Determine the [x, y] coordinate at the center of the cell enclosing the given text.  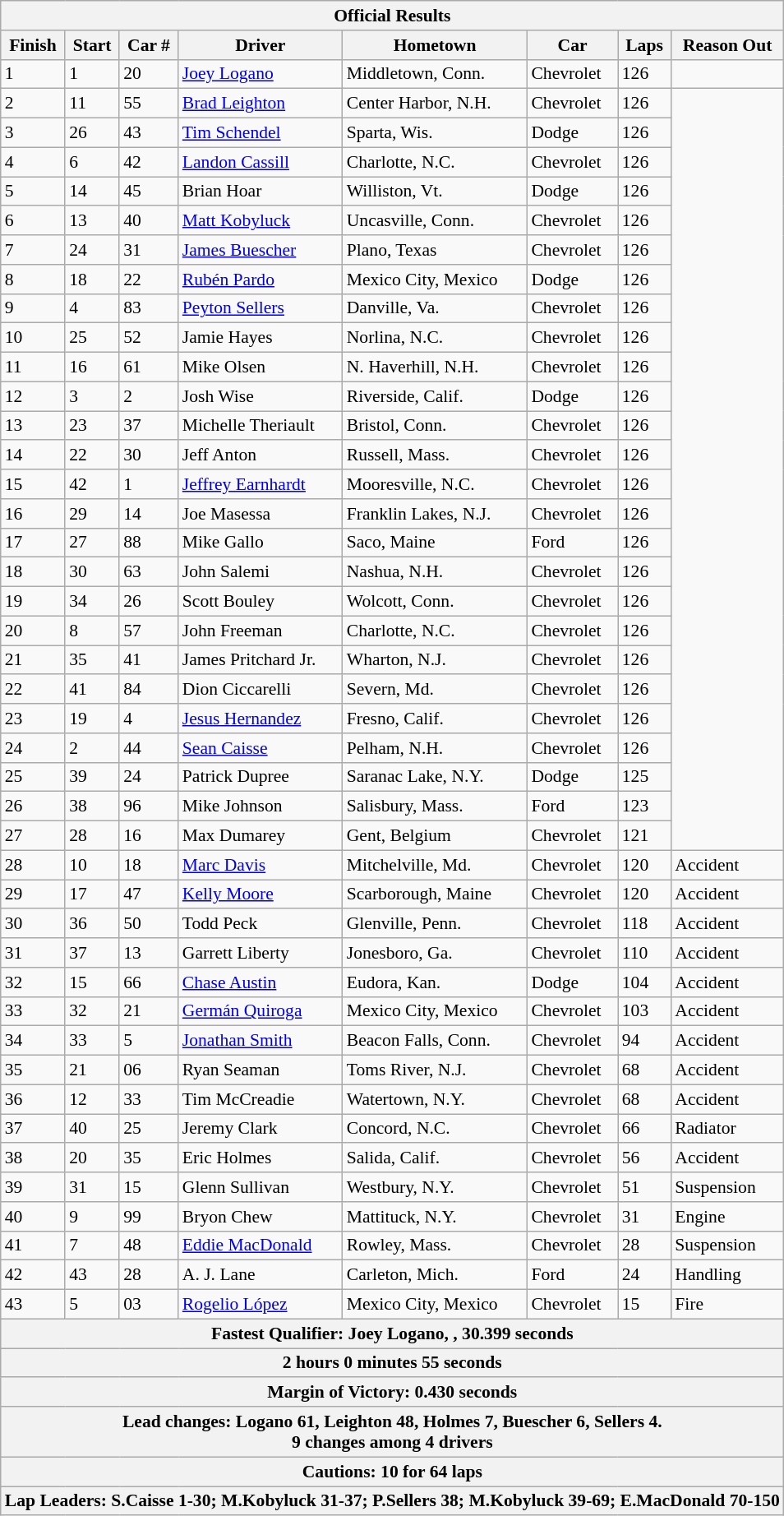
Landon Cassill [261, 162]
Joe Masessa [261, 514]
Kelly Moore [261, 894]
Mike Olsen [261, 367]
Driver [261, 45]
51 [644, 1187]
Fresno, Calif. [436, 719]
Mitchelville, Md. [436, 865]
84 [149, 690]
Norlina, N.C. [436, 338]
110 [644, 953]
Franklin Lakes, N.J. [436, 514]
121 [644, 836]
Bryon Chew [261, 1217]
Start [92, 45]
Rubén Pardo [261, 280]
Mike Johnson [261, 807]
104 [644, 982]
88 [149, 543]
Danville, Va. [436, 308]
Radiator [727, 1129]
83 [149, 308]
James Buescher [261, 250]
2 hours 0 minutes 55 seconds [393, 1363]
48 [149, 1246]
Brian Hoar [261, 192]
John Freeman [261, 631]
Saranac Lake, N.Y. [436, 777]
Todd Peck [261, 924]
99 [149, 1217]
Michelle Theriault [261, 426]
Tim Schendel [261, 133]
Wharton, N.J. [436, 660]
Jeff Anton [261, 455]
Plano, Texas [436, 250]
Jamie Hayes [261, 338]
Rowley, Mass. [436, 1246]
Official Results [393, 16]
63 [149, 572]
52 [149, 338]
96 [149, 807]
57 [149, 631]
Watertown, N.Y. [436, 1099]
45 [149, 192]
Ryan Seaman [261, 1070]
Joey Logano [261, 74]
Scott Bouley [261, 602]
Scarborough, Maine [436, 894]
Middletown, Conn. [436, 74]
47 [149, 894]
50 [149, 924]
Glenn Sullivan [261, 1187]
Fastest Qualifier: Joey Logano, , 30.399 seconds [393, 1333]
Handling [727, 1275]
Williston, Vt. [436, 192]
James Pritchard Jr. [261, 660]
Brad Leighton [261, 104]
Eric Holmes [261, 1158]
Pelham, N.H. [436, 748]
Jeffrey Earnhardt [261, 484]
Garrett Liberty [261, 953]
123 [644, 807]
Sparta, Wis. [436, 133]
55 [149, 104]
Mike Gallo [261, 543]
103 [644, 1011]
Jesus Hernandez [261, 719]
Uncasville, Conn. [436, 221]
Cautions: 10 for 64 laps [393, 1472]
Center Harbor, N.H. [436, 104]
N. Haverhill, N.H. [436, 367]
Dion Ciccarelli [261, 690]
Car [572, 45]
125 [644, 777]
Riverside, Calif. [436, 396]
Engine [727, 1217]
Fire [727, 1305]
Jeremy Clark [261, 1129]
94 [644, 1041]
Saco, Maine [436, 543]
Sean Caisse [261, 748]
Car # [149, 45]
Severn, Md. [436, 690]
Lead changes: Logano 61, Leighton 48, Holmes 7, Buescher 6, Sellers 4.9 changes among 4 drivers [393, 1432]
Jonathan Smith [261, 1041]
Margin of Victory: 0.430 seconds [393, 1393]
Salisbury, Mass. [436, 807]
06 [149, 1070]
John Salemi [261, 572]
Rogelio López [261, 1305]
Bristol, Conn. [436, 426]
56 [644, 1158]
Carleton, Mich. [436, 1275]
Glenville, Penn. [436, 924]
Patrick Dupree [261, 777]
Jonesboro, Ga. [436, 953]
Matt Kobyluck [261, 221]
Chase Austin [261, 982]
Toms River, N.J. [436, 1070]
Marc Davis [261, 865]
Russell, Mass. [436, 455]
Salida, Calif. [436, 1158]
Laps [644, 45]
Germán Quiroga [261, 1011]
Beacon Falls, Conn. [436, 1041]
Mooresville, N.C. [436, 484]
Tim McCreadie [261, 1099]
A. J. Lane [261, 1275]
Eudora, Kan. [436, 982]
Hometown [436, 45]
03 [149, 1305]
Concord, N.C. [436, 1129]
118 [644, 924]
44 [149, 748]
Lap Leaders: S.Caisse 1-30; M.Kobyluck 31-37; P.Sellers 38; M.Kobyluck 39-69; E.MacDonald 70-150 [393, 1501]
Reason Out [727, 45]
Gent, Belgium [436, 836]
Wolcott, Conn. [436, 602]
Peyton Sellers [261, 308]
Eddie MacDonald [261, 1246]
61 [149, 367]
Nashua, N.H. [436, 572]
Mattituck, N.Y. [436, 1217]
Max Dumarey [261, 836]
Finish [33, 45]
Josh Wise [261, 396]
Westbury, N.Y. [436, 1187]
